Output the [x, y] coordinate of the center of the cell containing the given text.  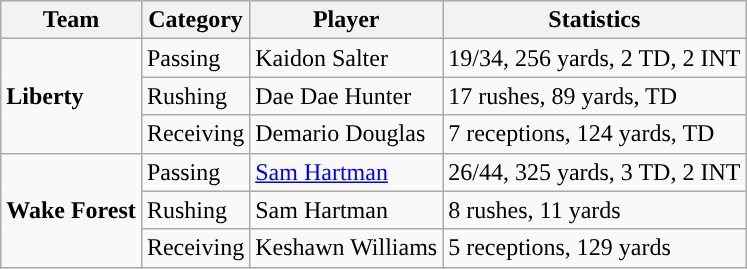
Team [72, 20]
Wake Forest [72, 210]
Kaidon Salter [346, 58]
19/34, 256 yards, 2 TD, 2 INT [594, 58]
26/44, 325 yards, 3 TD, 2 INT [594, 172]
Player [346, 20]
8 rushes, 11 yards [594, 210]
Statistics [594, 20]
17 rushes, 89 yards, TD [594, 96]
5 receptions, 129 yards [594, 248]
Keshawn Williams [346, 248]
Liberty [72, 96]
Demario Douglas [346, 134]
Dae Dae Hunter [346, 96]
7 receptions, 124 yards, TD [594, 134]
Category [195, 20]
